Capture the cell that displays the provided text and extract its [X, Y] central coordinate. 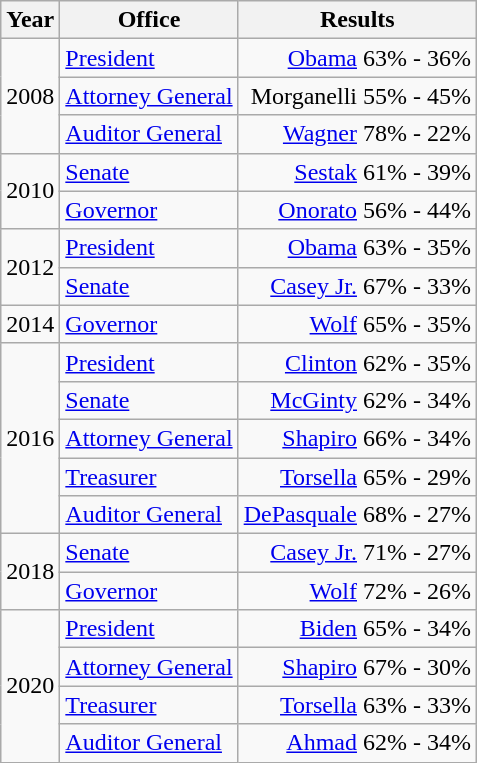
2020 [30, 686]
Results [357, 20]
Clinton 62% - 35% [357, 362]
2012 [30, 267]
Shapiro 66% - 34% [357, 438]
McGinty 62% - 34% [357, 400]
Obama 63% - 35% [357, 248]
2008 [30, 96]
Onorato 56% - 44% [357, 210]
Wolf 72% - 26% [357, 591]
Office [149, 20]
2018 [30, 572]
Morganelli 55% - 45% [357, 96]
2016 [30, 438]
2010 [30, 191]
Casey Jr. 71% - 27% [357, 553]
Torsella 63% - 33% [357, 705]
Torsella 65% - 29% [357, 477]
Ahmad 62% - 34% [357, 743]
Sestak 61% - 39% [357, 172]
Wagner 78% - 22% [357, 134]
Wolf 65% - 35% [357, 324]
Shapiro 67% - 30% [357, 667]
Obama 63% - 36% [357, 58]
2014 [30, 324]
Year [30, 20]
Biden 65% - 34% [357, 629]
DePasquale 68% - 27% [357, 515]
Casey Jr. 67% - 33% [357, 286]
